Scan for the cell matching the given text and deliver its (X, Y) coordinate at center. 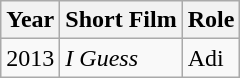
Role (211, 20)
Year (30, 20)
Short Film (121, 20)
I Guess (121, 58)
Adi (211, 58)
2013 (30, 58)
